From the cell containing the given text, extract its center point as [X, Y] coordinate. 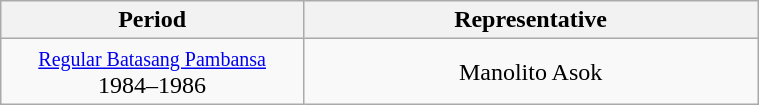
Regular Batasang Pambansa1984–1986 [152, 72]
Period [152, 20]
Manolito Asok [530, 72]
Representative [530, 20]
